Identify which cell holds the provided text, then report its (X, Y) central coordinate. 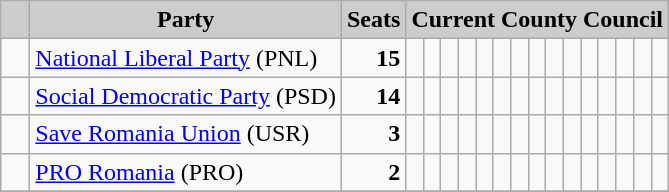
15 (373, 58)
2 (373, 172)
Current County Council (538, 20)
National Liberal Party (PNL) (186, 58)
3 (373, 134)
PRO Romania (PRO) (186, 172)
Party (186, 20)
14 (373, 96)
Seats (373, 20)
Social Democratic Party (PSD) (186, 96)
Save Romania Union (USR) (186, 134)
